Extract the (x, y) coordinate from the center of the cell holding the provided text.  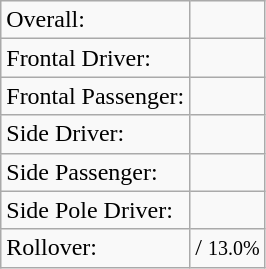
Frontal Driver: (96, 58)
Frontal Passenger: (96, 96)
/ 13.0% (228, 248)
Side Passenger: (96, 172)
Overall: (96, 20)
Side Pole Driver: (96, 210)
Side Driver: (96, 134)
Rollover: (96, 248)
